Return the [X, Y] coordinate for the center point of the cell that contains the specified text.  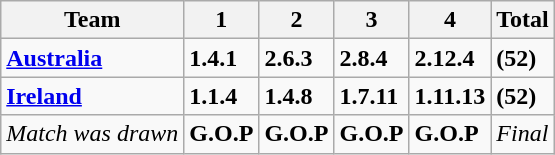
2.12.4 [450, 58]
1.11.13 [450, 96]
3 [372, 20]
Ireland [92, 96]
2.6.3 [296, 58]
2.8.4 [372, 58]
Team [92, 20]
Australia [92, 58]
Match was drawn [92, 134]
4 [450, 20]
1.7.11 [372, 96]
1.4.8 [296, 96]
1.1.4 [222, 96]
Total [523, 20]
1.4.1 [222, 58]
Final [523, 134]
2 [296, 20]
1 [222, 20]
